Return the (X, Y) coordinate for the center point of the cell that contains the specified text.  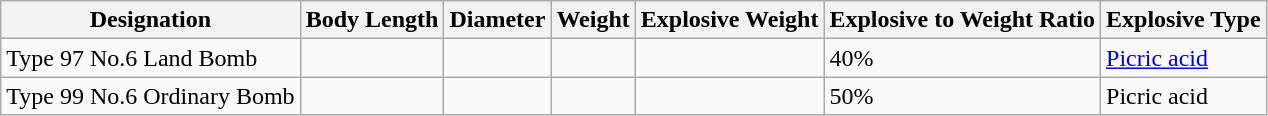
40% (962, 58)
Explosive to Weight Ratio (962, 20)
Diameter (498, 20)
Explosive Type (1184, 20)
Type 97 No.6 Land Bomb (150, 58)
Designation (150, 20)
Explosive Weight (730, 20)
Body Length (372, 20)
50% (962, 96)
Weight (593, 20)
Type 99 No.6 Ordinary Bomb (150, 96)
